Locate the cell with the specified text and output its [x, y] center coordinate. 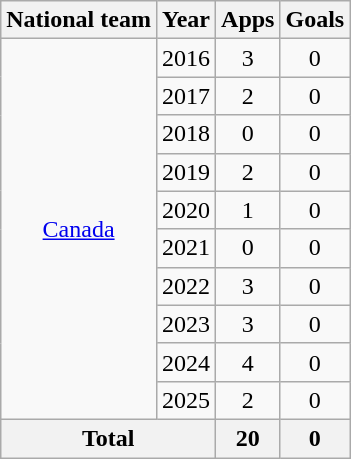
2019 [186, 172]
2020 [186, 210]
2016 [186, 58]
Apps [248, 20]
2022 [186, 286]
Canada [79, 230]
1 [248, 210]
2024 [186, 362]
Total [108, 438]
2021 [186, 248]
National team [79, 20]
2018 [186, 134]
4 [248, 362]
2025 [186, 400]
20 [248, 438]
Year [186, 20]
Goals [315, 20]
2023 [186, 324]
2017 [186, 96]
